Extract the [X, Y] coordinate from the center of the cell holding the provided text.  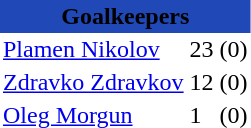
Zdravko Zdravkov [94, 82]
Plamen Nikolov [94, 50]
12 [202, 82]
23 [202, 50]
Goalkeepers [126, 16]
